Capture the cell that displays the provided text and extract its [X, Y] central coordinate. 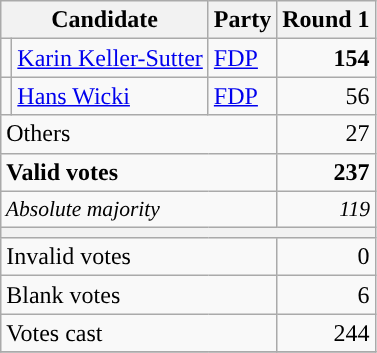
Karin Keller-Sutter [110, 58]
Others [139, 134]
Blank votes [139, 295]
Round 1 [326, 20]
Absolute majority [139, 209]
Votes cast [139, 333]
6 [326, 295]
0 [326, 257]
56 [326, 96]
154 [326, 58]
27 [326, 134]
119 [326, 209]
Hans Wicki [110, 96]
Valid votes [139, 172]
Party [242, 20]
244 [326, 333]
Invalid votes [139, 257]
237 [326, 172]
Candidate [105, 20]
